Identify which cell holds the provided text, then report its (X, Y) central coordinate. 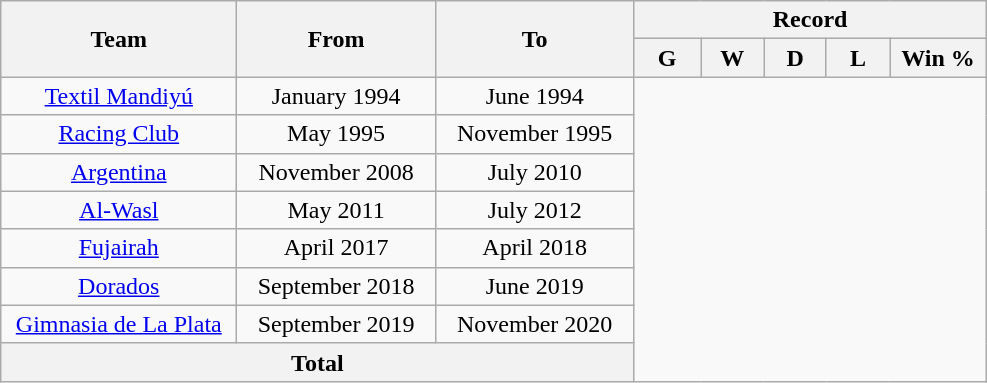
Team (119, 39)
January 1994 (336, 96)
May 1995 (336, 134)
Gimnasia de La Plata (119, 324)
Racing Club (119, 134)
Dorados (119, 286)
April 2018 (534, 248)
July 2010 (534, 172)
Argentina (119, 172)
Record (810, 20)
Al-Wasl (119, 210)
Fujairah (119, 248)
September 2019 (336, 324)
G (668, 58)
June 2019 (534, 286)
Total (318, 362)
April 2017 (336, 248)
July 2012 (534, 210)
Textil Mandiyú (119, 96)
To (534, 39)
W (732, 58)
September 2018 (336, 286)
June 1994 (534, 96)
From (336, 39)
L (858, 58)
May 2011 (336, 210)
Win % (938, 58)
November 1995 (534, 134)
D (795, 58)
November 2020 (534, 324)
November 2008 (336, 172)
